Extract the (X, Y) coordinate from the center of the cell holding the provided text.  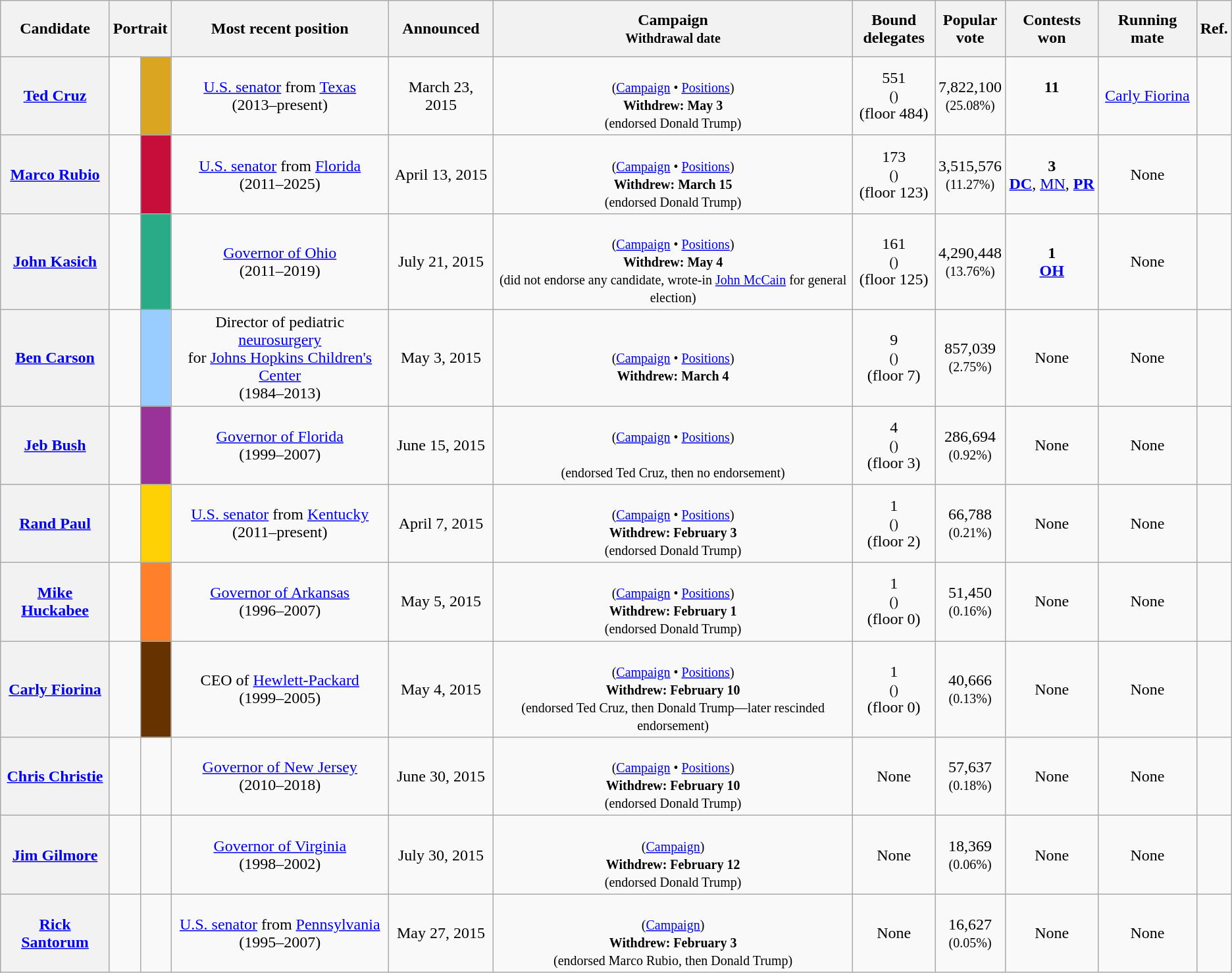
CEO of Hewlett-Packard(1999–2005) (280, 689)
(Campaign • Positions)Withdrew: February 10(endorsed Ted Cruz, then Donald Trump—later rescinded endorsement) (673, 689)
51,450 (0.16%) (970, 602)
7,822,100 (25.08%) (970, 96)
173 ()(floor 123) (894, 174)
Jim Gilmore (55, 855)
Ben Carson (55, 357)
Governor of New Jersey(2010–2018) (280, 777)
Ted Cruz (55, 96)
Chris Christie (55, 777)
Governor of Arkansas(1996–2007) (280, 602)
(Campaign • Positions)Withdrew: May 3(endorsed Donald Trump) (673, 96)
U.S. senator from Florida(2011–2025) (280, 174)
U.S. senator from Kentucky(2011–present) (280, 524)
May 4, 2015 (441, 689)
Governor of Ohio(2011–2019) (280, 261)
April 7, 2015 (441, 524)
(Campaign • Positions)Withdrew: February 10(endorsed Donald Trump) (673, 777)
CampaignWithdrawal date (673, 29)
857,039 (2.75%) (970, 357)
(Campaign)Withdrew: February 3(endorsed Marco Rubio, then Donald Trump) (673, 934)
4,290,448 (13.76%) (970, 261)
Governor of Florida(1999–2007) (280, 445)
Ref. (1214, 29)
John Kasich (55, 261)
U.S. senator from Texas(2013–present) (280, 96)
May 3, 2015 (441, 357)
16,627 (0.05%) (970, 934)
Mike Huckabee (55, 602)
May 5, 2015 (441, 602)
(Campaign • Positions)Withdrew: February 3(endorsed Donald Trump) (673, 524)
(Campaign • Positions)Withdrew: March 4 (673, 357)
Rick Santorum (55, 934)
551 ()(floor 484) (894, 96)
July 30, 2015 (441, 855)
Contests won (1052, 29)
(Campaign • Positions)Withdrew: March 15(endorsed Donald Trump) (673, 174)
Rand Paul (55, 524)
66,788 (0.21%) (970, 524)
(Campaign • Positions)Withdrew: May 4(did not endorse any candidate, wrote-in John McCain for general election) (673, 261)
286,694 (0.92%) (970, 445)
Marco Rubio (55, 174)
May 27, 2015 (441, 934)
June 30, 2015 (441, 777)
Candidate (55, 29)
161 ()(floor 125) (894, 261)
Director of pediatric neurosurgeryfor Johns Hopkins Children's Center(1984–2013) (280, 357)
4 ()(floor 3) (894, 445)
(Campaign • Positions)(endorsed Ted Cruz, then no endorsement) (673, 445)
July 21, 2015 (441, 261)
40,666 (0.13%) (970, 689)
Bounddelegates (894, 29)
U.S. senator from Pennsylvania(1995–2007) (280, 934)
(Campaign)Withdrew: February 12(endorsed Donald Trump) (673, 855)
April 13, 2015 (441, 174)
1 OH (1052, 261)
(Campaign • Positions)Withdrew: February 1 (endorsed Donald Trump) (673, 602)
3,515,576 (11.27%) (970, 174)
57,637 (0.18%) (970, 777)
Popularvote (970, 29)
Jeb Bush (55, 445)
1 ()(floor 2) (894, 524)
18,369 (0.06%) (970, 855)
3 DC, MN, PR (1052, 174)
Running mate (1148, 29)
Announced (441, 29)
Portrait (140, 29)
9 ()(floor 7) (894, 357)
11 (1052, 96)
Most recent position (280, 29)
June 15, 2015 (441, 445)
March 23, 2015 (441, 96)
Governor of Virginia(1998–2002) (280, 855)
